Locate the cell with the specified text and output its [x, y] center coordinate. 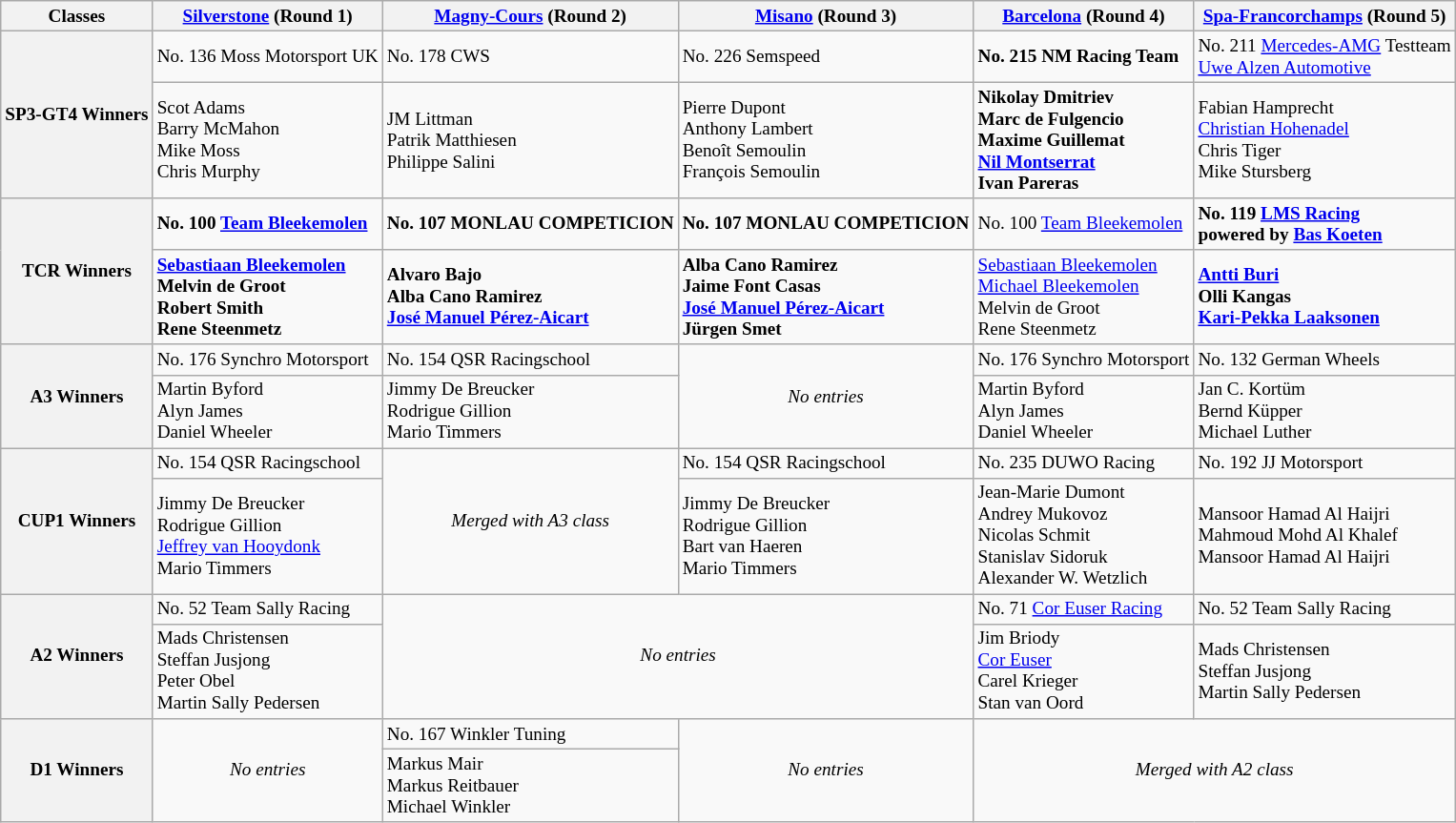
Nikolay Dmitriev Marc de Fulgencio Maxime Guillemat Nil Montserrat Ivan Pareras [1083, 140]
SP3-GT4 Winners [76, 114]
No. 211 Mercedes-AMG TestteamUwe Alzen Automotive [1324, 56]
Misano (Round 3) [826, 16]
TCR Winners [76, 271]
CUP1 Winners [76, 521]
JM Littman Patrik Matthiesen Philippe Salini [530, 140]
D1 Winners [76, 771]
Jim Briody Cor Euser Carel Krieger Stan van Oord [1083, 671]
Sebastiaan Bleekemolen Melvin de Groot Robert Smith Rene Steenmetz [267, 298]
Jimmy De Breucker Rodrigue Gillion Bart van Haeren Mario Timmers [826, 536]
Fabian Hamprecht Christian Hohenadel Chris Tiger Mike Stursberg [1324, 140]
Alba Cano Ramirez Jaime Font Casas José Manuel Pérez-Aicart Jürgen Smet [826, 298]
No. 226 Semspeed [826, 56]
Mads Christensen Steffan Jusjong Peter Obel Martin Sally Pedersen [267, 671]
Jimmy De Breucker Rodrigue Gillion Mario Timmers [530, 412]
Jan C. Kortüm Bernd Küpper Michael Luther [1324, 412]
Barcelona (Round 4) [1083, 16]
No. 71 Cor Euser Racing [1083, 609]
Magny-Cours (Round 2) [530, 16]
A2 Winners [76, 656]
No. 119 LMS Racingpowered by Bas Koeten [1324, 224]
Alvaro Bajo Alba Cano Ramirez José Manuel Pérez-Aicart [530, 298]
Scot Adams Barry McMahon Mike Moss Chris Murphy [267, 140]
Jean-Marie Dumont Andrey Mukovoz Nicolas Schmit Stanislav Sidoruk Alexander W. Wetzlich [1083, 536]
Mads Christensen Steffan Jusjong Martin Sally Pedersen [1324, 671]
No. 132 German Wheels [1324, 360]
Markus Mair Markus Reitbauer Michael Winkler [530, 786]
Classes [76, 16]
Merged with A2 class [1215, 771]
Mansoor Hamad Al Haijri Mahmoud Mohd Al Khalef Mansoor Hamad Al Haijri [1324, 536]
Spa-Francorchamps (Round 5) [1324, 16]
No. 167 Winkler Tuning [530, 734]
No. 192 JJ Motorsport [1324, 463]
Silverstone (Round 1) [267, 16]
No. 178 CWS [530, 56]
Antti Buri Olli Kangas Kari-Pekka Laaksonen [1324, 298]
No. 215 NM Racing Team [1083, 56]
Sebastiaan Bleekemolen Michael Bleekemolen Melvin de Groot Rene Steenmetz [1083, 298]
No. 136 Moss Motorsport UK [267, 56]
A3 Winners [76, 396]
Merged with A3 class [530, 521]
Jimmy De Breucker Rodrigue Gillion Jeffrey van Hooydonk Mario Timmers [267, 536]
Pierre Dupont Anthony Lambert Benoît Semoulin François Semoulin [826, 140]
No. 235 DUWO Racing [1083, 463]
